Provide the [X, Y] coordinate of the cell's center where the given text is located.  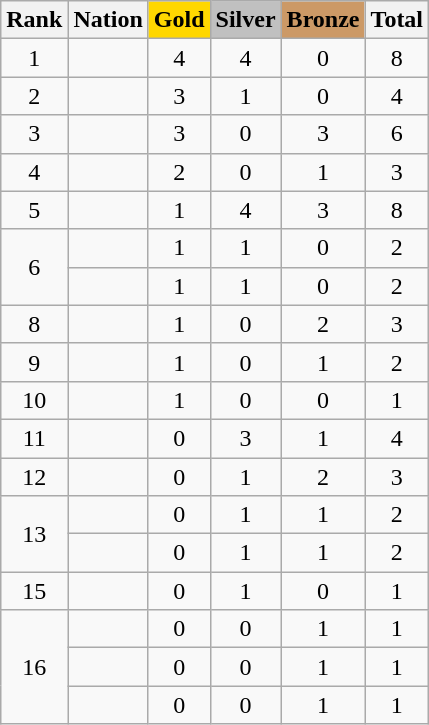
9 [34, 362]
16 [34, 667]
Nation [108, 20]
11 [34, 438]
12 [34, 477]
10 [34, 400]
5 [34, 210]
Bronze [323, 20]
Silver [246, 20]
Total [397, 20]
Gold [179, 20]
13 [34, 534]
Rank [34, 20]
15 [34, 591]
